Provide the [x, y] coordinate of the cell's center where the given text is located.  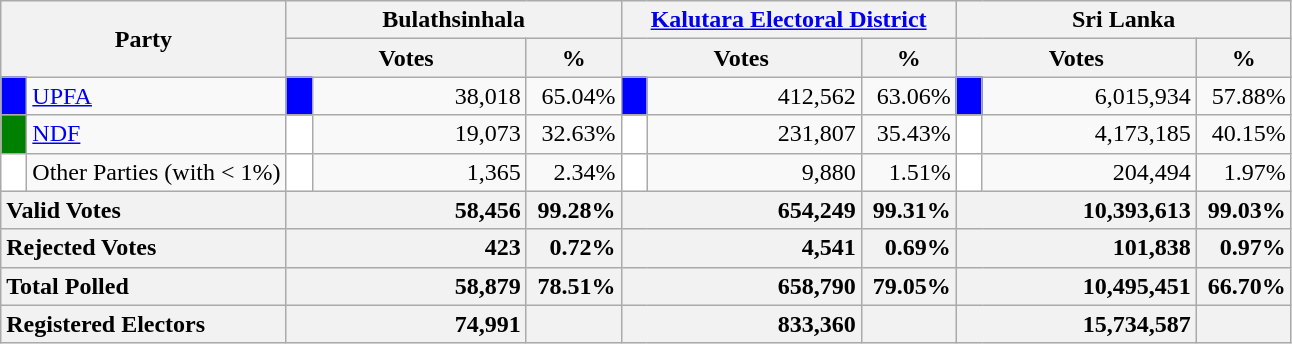
32.63% [574, 134]
10,393,613 [1076, 210]
Total Polled [144, 286]
0.72% [574, 248]
10,495,451 [1076, 286]
Bulathsinhala [454, 20]
99.31% [908, 210]
99.03% [1244, 210]
99.28% [574, 210]
423 [406, 248]
19,073 [419, 134]
63.06% [908, 96]
9,880 [754, 172]
833,360 [741, 324]
Rejected Votes [144, 248]
38,018 [419, 96]
Valid Votes [144, 210]
101,838 [1076, 248]
4,173,185 [1089, 134]
4,541 [741, 248]
6,015,934 [1089, 96]
65.04% [574, 96]
40.15% [1244, 134]
79.05% [908, 286]
66.70% [1244, 286]
Party [144, 39]
58,879 [406, 286]
78.51% [574, 286]
57.88% [1244, 96]
204,494 [1089, 172]
Kalutara Electoral District [788, 20]
231,807 [754, 134]
58,456 [406, 210]
412,562 [754, 96]
654,249 [741, 210]
Other Parties (with < 1%) [156, 172]
1.97% [1244, 172]
UPFA [156, 96]
1.51% [908, 172]
658,790 [741, 286]
1,365 [419, 172]
Sri Lanka [1124, 20]
74,991 [406, 324]
2.34% [574, 172]
35.43% [908, 134]
0.97% [1244, 248]
0.69% [908, 248]
Registered Electors [144, 324]
NDF [156, 134]
15,734,587 [1076, 324]
